Locate the cell with the specified text and output its (X, Y) center coordinate. 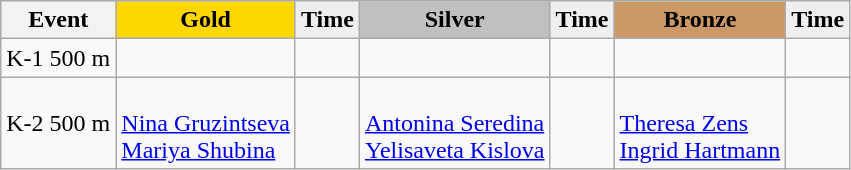
Antonina SeredinaYelisaveta Kislova (454, 123)
K-1 500 m (58, 58)
Gold (206, 20)
Theresa ZensIngrid Hartmann (700, 123)
Silver (454, 20)
K-2 500 m (58, 123)
Bronze (700, 20)
Nina GruzintsevaMariya Shubina (206, 123)
Event (58, 20)
